Determine the [x, y] coordinate at the center of the cell enclosing the given text.  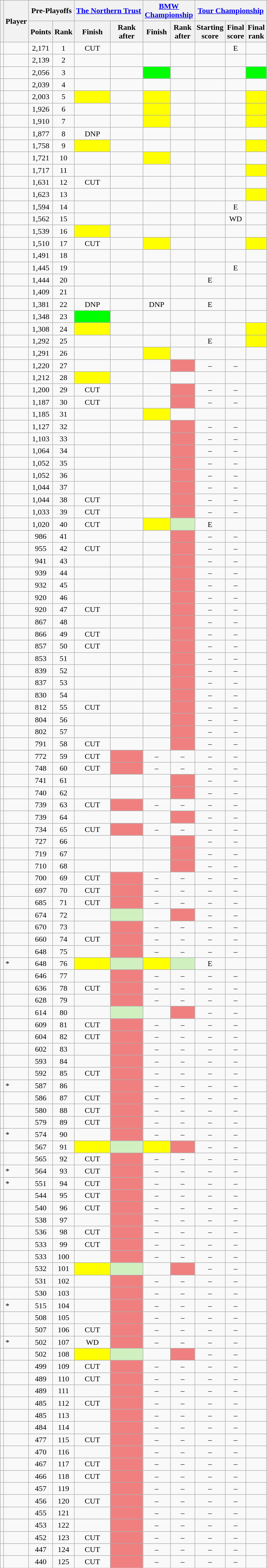
614 [41, 1013]
40 [63, 524]
772 [41, 756]
56 [63, 719]
456 [41, 1501]
81 [63, 1025]
73 [63, 927]
499 [41, 1367]
85 [63, 1073]
98 [63, 1232]
Player [16, 21]
49 [63, 634]
466 [41, 1476]
32 [63, 427]
830 [41, 695]
100 [63, 1257]
94 [63, 1183]
79 [63, 1000]
857 [41, 646]
10 [63, 158]
457 [41, 1488]
804 [41, 719]
The Northern Trust [109, 11]
52 [63, 671]
986 [41, 536]
1,562 [41, 219]
95 [63, 1196]
116 [63, 1452]
87 [63, 1098]
72 [63, 915]
58 [63, 744]
853 [41, 658]
Finalrank [256, 31]
2,039 [41, 85]
119 [63, 1488]
587 [41, 1086]
70 [63, 890]
109 [63, 1367]
103 [63, 1293]
75 [63, 952]
20 [63, 280]
47 [63, 610]
2,056 [41, 72]
592 [41, 1073]
71 [63, 903]
41 [63, 536]
1,381 [41, 304]
467 [41, 1464]
579 [41, 1122]
453 [41, 1525]
1,594 [41, 207]
Pre-Playoffs [52, 11]
21 [63, 292]
106 [63, 1330]
685 [41, 903]
700 [41, 878]
538 [41, 1220]
86 [63, 1086]
60 [63, 768]
1,409 [41, 292]
105 [63, 1318]
697 [41, 890]
710 [41, 866]
Finalscore [236, 31]
36 [63, 475]
30 [63, 402]
939 [41, 573]
83 [63, 1049]
837 [41, 683]
440 [41, 1562]
1,721 [41, 158]
1,910 [41, 121]
567 [41, 1147]
115 [63, 1440]
Points [41, 31]
84 [63, 1061]
941 [41, 561]
2,003 [41, 97]
593 [41, 1061]
67 [63, 854]
62 [63, 793]
1,758 [41, 146]
92 [63, 1159]
107 [63, 1342]
101 [63, 1269]
2,171 [41, 48]
447 [41, 1550]
670 [41, 927]
602 [41, 1049]
90 [63, 1134]
609 [41, 1025]
531 [41, 1281]
74 [63, 939]
586 [41, 1098]
93 [63, 1171]
111 [63, 1391]
68 [63, 866]
748 [41, 768]
646 [41, 976]
8 [63, 133]
88 [63, 1110]
102 [63, 1281]
1 [63, 48]
866 [41, 634]
64 [63, 817]
50 [63, 646]
82 [63, 1037]
839 [41, 671]
124 [63, 1550]
39 [63, 512]
42 [63, 548]
26 [63, 353]
63 [63, 805]
540 [41, 1208]
802 [41, 732]
580 [41, 1110]
22 [63, 304]
719 [41, 854]
1,348 [41, 317]
1,187 [41, 402]
51 [63, 658]
1,877 [41, 133]
33 [63, 439]
955 [41, 548]
118 [63, 1476]
484 [41, 1428]
Rank [63, 31]
57 [63, 732]
628 [41, 1000]
1,539 [41, 231]
1,291 [41, 353]
89 [63, 1122]
1,631 [41, 182]
59 [63, 756]
477 [41, 1440]
455 [41, 1513]
117 [63, 1464]
6 [63, 109]
14 [63, 207]
2 [63, 60]
1,292 [41, 341]
1,020 [41, 524]
1,220 [41, 365]
740 [41, 793]
544 [41, 1196]
2,139 [41, 60]
741 [41, 781]
3 [63, 72]
674 [41, 915]
55 [63, 707]
564 [41, 1171]
76 [63, 964]
1,127 [41, 427]
99 [63, 1244]
43 [63, 561]
536 [41, 1232]
932 [41, 585]
108 [63, 1354]
551 [41, 1183]
17 [63, 243]
125 [63, 1562]
1,717 [41, 170]
25 [63, 341]
636 [41, 988]
660 [41, 939]
44 [63, 573]
54 [63, 695]
7 [63, 121]
532 [41, 1269]
727 [41, 842]
1,491 [41, 256]
46 [63, 598]
113 [63, 1415]
35 [63, 463]
452 [41, 1537]
69 [63, 878]
65 [63, 829]
604 [41, 1037]
1,444 [41, 280]
97 [63, 1220]
16 [63, 231]
1,926 [41, 109]
734 [41, 829]
1,623 [41, 195]
45 [63, 585]
507 [41, 1330]
1,185 [41, 414]
11 [63, 170]
37 [63, 487]
1,308 [41, 329]
12 [63, 182]
122 [63, 1525]
121 [63, 1513]
78 [63, 988]
Tour Championship [231, 11]
13 [63, 195]
48 [63, 622]
4 [63, 85]
BMWChampionship [169, 11]
96 [63, 1208]
1,510 [41, 243]
31 [63, 414]
104 [63, 1305]
66 [63, 842]
1,445 [41, 268]
23 [63, 317]
38 [63, 500]
867 [41, 622]
18 [63, 256]
77 [63, 976]
812 [41, 707]
61 [63, 781]
120 [63, 1501]
470 [41, 1452]
Startingscore [210, 31]
29 [63, 390]
508 [41, 1318]
15 [63, 219]
27 [63, 365]
1,064 [41, 451]
19 [63, 268]
5 [63, 97]
91 [63, 1147]
24 [63, 329]
530 [41, 1293]
28 [63, 378]
53 [63, 683]
791 [41, 744]
1,103 [41, 439]
114 [63, 1428]
515 [41, 1305]
574 [41, 1134]
34 [63, 451]
1,200 [41, 390]
80 [63, 1013]
565 [41, 1159]
123 [63, 1537]
112 [63, 1403]
1,033 [41, 512]
9 [63, 146]
110 [63, 1379]
1,212 [41, 378]
